Return [X, Y] of the center of cell containing provided text 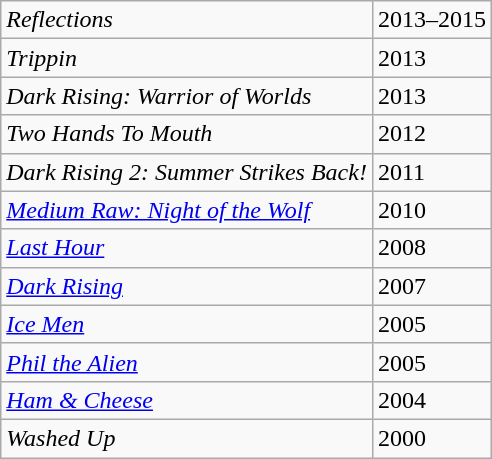
Dark Rising [187, 286]
Medium Raw: Night of the Wolf [187, 210]
Ice Men [187, 324]
Last Hour [187, 248]
2012 [432, 134]
2004 [432, 400]
2008 [432, 248]
Phil the Alien [187, 362]
Washed Up [187, 438]
Reflections [187, 20]
2000 [432, 438]
2007 [432, 286]
2013–2015 [432, 20]
Two Hands To Mouth [187, 134]
2011 [432, 172]
Dark Rising: Warrior of Worlds [187, 96]
Trippin [187, 58]
2010 [432, 210]
Dark Rising 2: Summer Strikes Back! [187, 172]
Ham & Cheese [187, 400]
